Pinpoint the cell where the given text exists, returning its (x, y) midpoint coordinate. 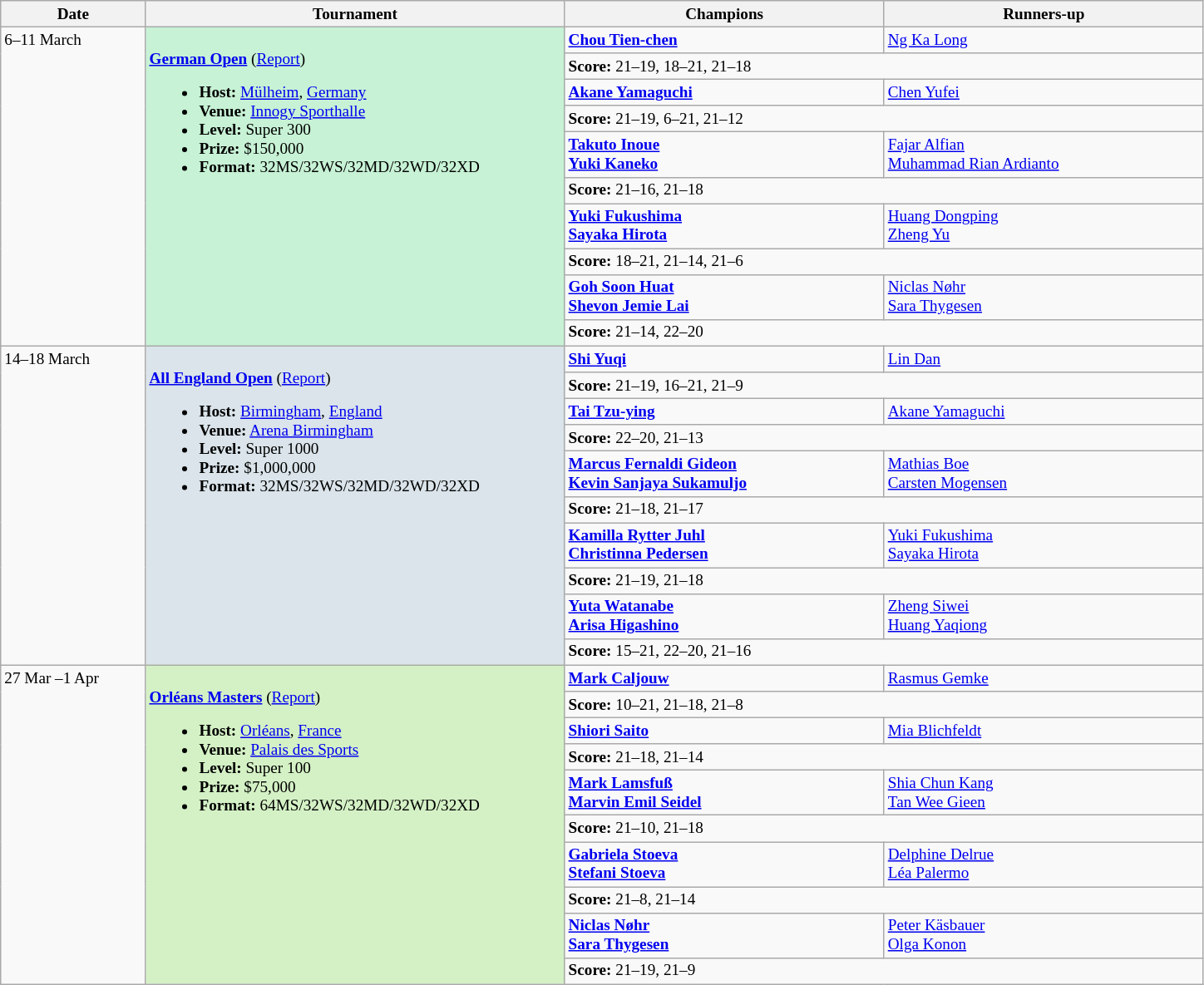
27 Mar –1 Apr (73, 825)
Champions (724, 14)
Marcus Fernaldi Gideon Kevin Sanjaya Sukamuljo (724, 474)
All England Open (Report)Host: Birmingham, EnglandVenue: Arena BirminghamLevel: Super 1000Prize: $1,000,000Format: 32MS/32WS/32MD/32WD/32XD (355, 505)
Shiori Saito (724, 731)
Mark Caljouw (724, 678)
Ng Ka Long (1044, 40)
Runners-up (1044, 14)
Lin Dan (1044, 359)
Huang Dongping Zheng Yu (1044, 226)
Shia Chun Kang Tan Wee Gieen (1044, 793)
Score: 21–19, 21–18 (884, 581)
Score: 21–16, 21–18 (884, 190)
Score: 21–8, 21–14 (884, 899)
Mathias Boe Carsten Mogensen (1044, 474)
Score: 10–21, 21–18, 21–8 (884, 705)
Zheng Siwei Huang Yaqiong (1044, 616)
Score: 15–21, 22–20, 21–16 (884, 652)
Score: 21–19, 16–21, 21–9 (884, 386)
Score: 21–18, 21–14 (884, 757)
Kamilla Rytter Juhl Christinna Pedersen (724, 544)
Tai Tzu-ying (724, 411)
Score: 22–20, 21–13 (884, 438)
Gabriela Stoeva Stefani Stoeva (724, 864)
Takuto Inoue Yuki Kaneko (724, 155)
Rasmus Gemke (1044, 678)
Orléans Masters (Report)Host: Orléans, FranceVenue: Palais des SportsLevel: Super 100Prize: $75,000Format: 64MS/32WS/32MD/32WD/32XD (355, 825)
Mia Blichfeldt (1044, 731)
Delphine Delrue Léa Palermo (1044, 864)
6–11 March (73, 186)
Yuta Watanabe Arisa Higashino (724, 616)
Score: 21–14, 22–20 (884, 332)
Score: 21–19, 18–21, 21–18 (884, 66)
Tournament (355, 14)
Shi Yuqi (724, 359)
Chen Yufei (1044, 92)
Score: 18–21, 21–14, 21–6 (884, 262)
Score: 21–19, 21–9 (884, 971)
Chou Tien-chen (724, 40)
14–18 March (73, 505)
Score: 21–10, 21–18 (884, 829)
Score: 21–18, 21–17 (884, 510)
Peter Käsbauer Olga Konon (1044, 935)
Mark Lamsfuß Marvin Emil Seidel (724, 793)
Goh Soon Huat Shevon Jemie Lai (724, 297)
Date (73, 14)
German Open (Report)Host: Mülheim, GermanyVenue: Innogy SporthalleLevel: Super 300Prize: $150,000Format: 32MS/32WS/32MD/32WD/32XD (355, 186)
Score: 21–19, 6–21, 21–12 (884, 119)
Fajar Alfian Muhammad Rian Ardianto (1044, 155)
